Search for the cell housing the specified text and yield its (x, y) center coordinate. 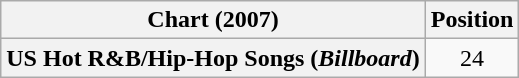
US Hot R&B/Hip-Hop Songs (Billboard) (213, 58)
24 (472, 58)
Position (472, 20)
Chart (2007) (213, 20)
